Extract the [x, y] coordinate from the center of the cell holding the provided text.  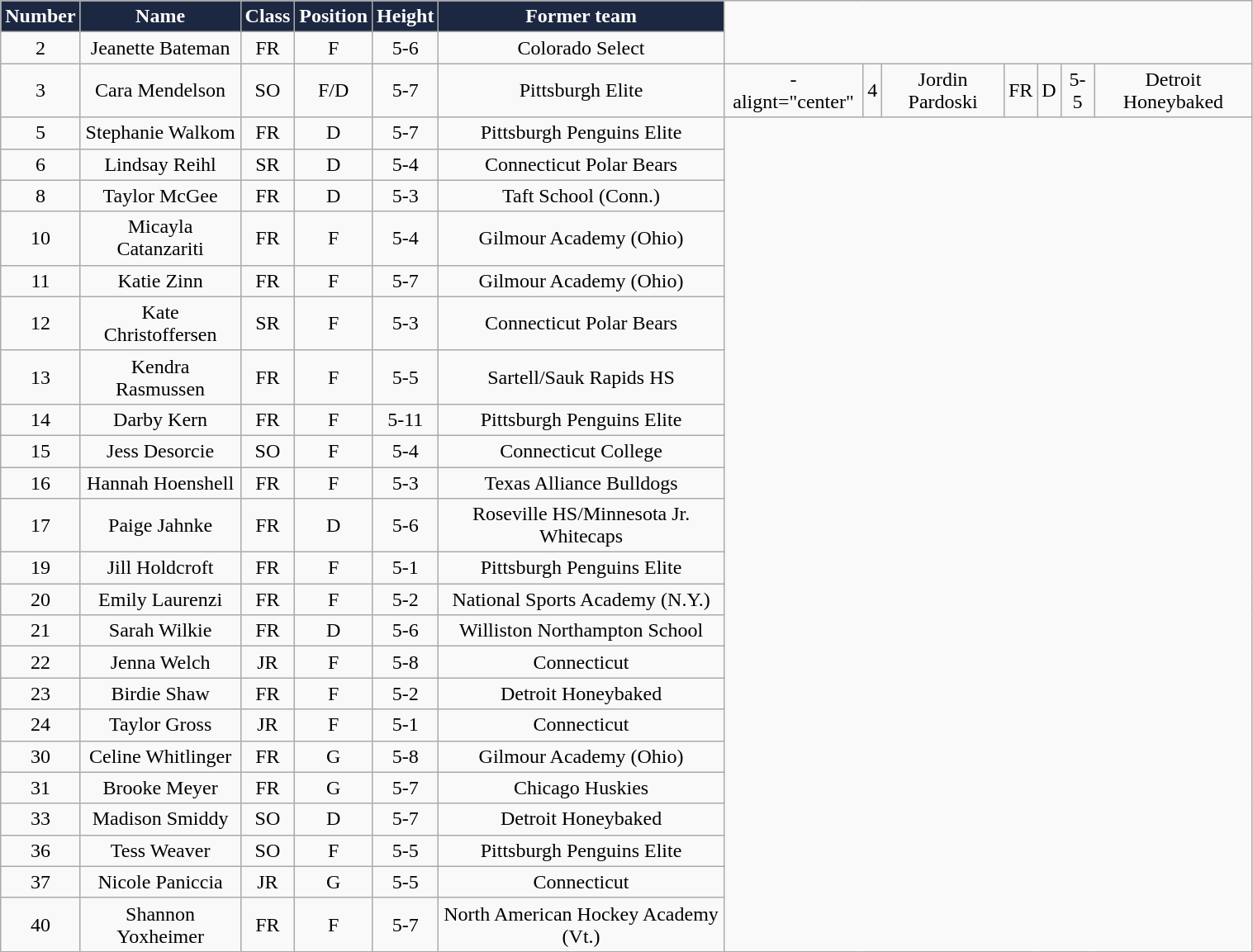
19 [40, 568]
37 [40, 882]
31 [40, 788]
33 [40, 819]
Jenna Welch [160, 662]
Chicago Huskies [581, 788]
8 [40, 196]
Pittsburgh Elite [581, 91]
Colorado Select [581, 48]
Taylor McGee [160, 196]
10 [40, 238]
Kendra Rasmussen [160, 377]
- alignt="center" [793, 91]
Roseville HS/Minnesota Jr. Whitecaps [581, 525]
Emily Laurenzi [160, 599]
Taylor Gross [160, 725]
20 [40, 599]
Sartell/Sauk Rapids HS [581, 377]
Shannon Yoxheimer [160, 925]
Jess Desorcie [160, 451]
Micayla Catanzariti [160, 238]
24 [40, 725]
36 [40, 850]
5-11 [406, 419]
14 [40, 419]
Jordin Pardoski [943, 91]
23 [40, 694]
Sarah Wilkie [160, 631]
Darby Kern [160, 419]
Tess Weaver [160, 850]
Lindsay Reihl [160, 164]
Celine Whitlinger [160, 756]
F/D [334, 91]
22 [40, 662]
2 [40, 48]
Taft School (Conn.) [581, 196]
15 [40, 451]
North American Hockey Academy (Vt.) [581, 925]
Stephanie Walkom [160, 133]
Connecticut College [581, 451]
Jill Holdcroft [160, 568]
Class [268, 17]
Katie Zinn [160, 281]
Brooke Meyer [160, 788]
17 [40, 525]
40 [40, 925]
13 [40, 377]
Cara Mendelson [160, 91]
5 [40, 133]
Kate Christoffersen [160, 324]
21 [40, 631]
11 [40, 281]
3 [40, 91]
12 [40, 324]
Position [334, 17]
4 [872, 91]
Madison Smiddy [160, 819]
Jeanette Bateman [160, 48]
6 [40, 164]
Birdie Shaw [160, 694]
Number [40, 17]
16 [40, 483]
National Sports Academy (N.Y.) [581, 599]
Williston Northampton School [581, 631]
Name [160, 17]
Height [406, 17]
Paige Jahnke [160, 525]
Texas Alliance Bulldogs [581, 483]
Former team [581, 17]
Hannah Hoenshell [160, 483]
Nicole Paniccia [160, 882]
30 [40, 756]
